Search for the cell housing the specified text and yield its (x, y) center coordinate. 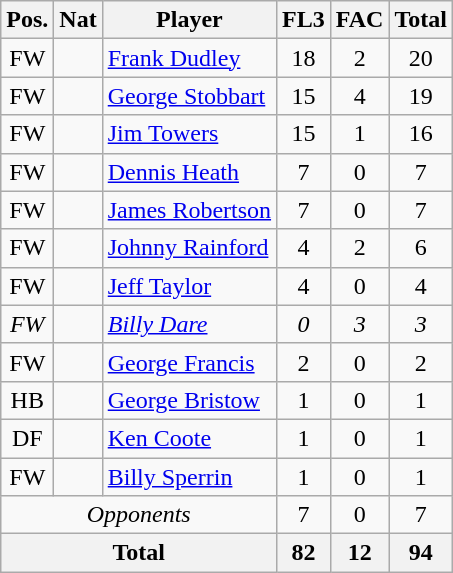
Dennis Heath (189, 172)
Pos. (28, 20)
Billy Dare (189, 324)
16 (421, 134)
18 (304, 58)
Player (189, 20)
82 (304, 553)
James Robertson (189, 210)
FAC (360, 20)
Jim Towers (189, 134)
Frank Dudley (189, 58)
HB (28, 400)
George Bristow (189, 400)
George Francis (189, 362)
Jeff Taylor (189, 286)
Billy Sperrin (189, 477)
12 (360, 553)
Johnny Rainford (189, 248)
94 (421, 553)
DF (28, 438)
Nat (78, 20)
20 (421, 58)
19 (421, 96)
FL3 (304, 20)
Opponents (139, 515)
George Stobbart (189, 96)
6 (421, 248)
Ken Coote (189, 438)
